Detect which cell encompasses the target text, then output its [x, y] center coordinate. 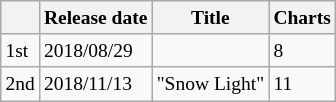
"Snow Light" [210, 84]
1st [20, 50]
2018/08/29 [96, 50]
Title [210, 18]
8 [302, 50]
2nd [20, 84]
Release date [96, 18]
2018/11/13 [96, 84]
Charts [302, 18]
11 [302, 84]
